Determine the [X, Y] coordinate at the center of the cell enclosing the given text.  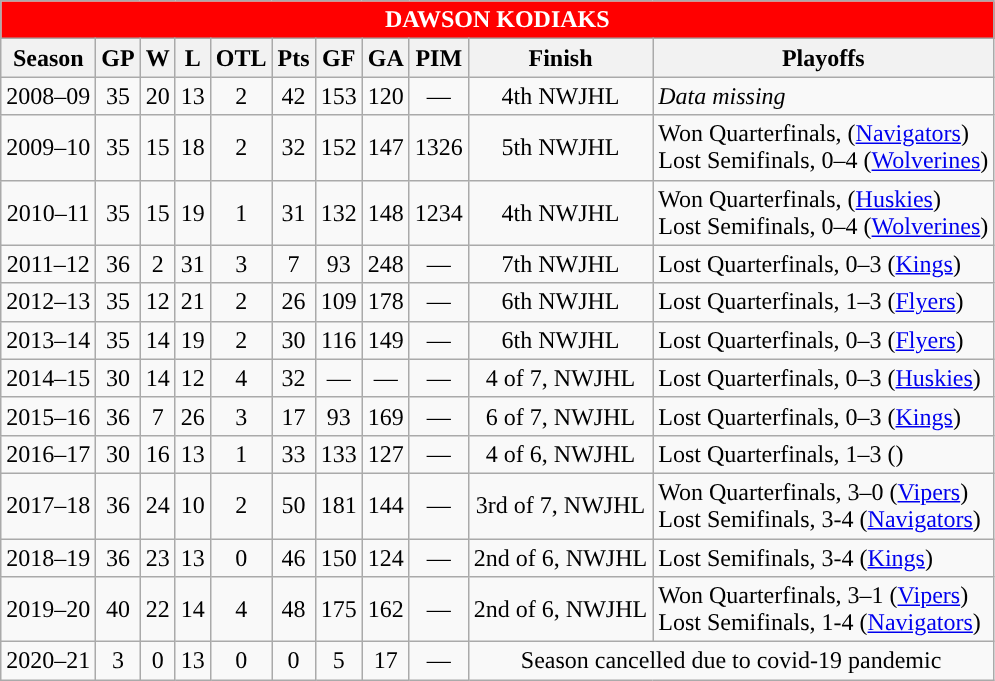
48 [294, 610]
2020–21 [48, 661]
162 [386, 610]
2014–15 [48, 378]
42 [294, 96]
5 [338, 661]
Season [48, 58]
Lost Quarterfinals, 0–3 (Flyers) [824, 340]
144 [386, 506]
181 [338, 506]
2018–19 [48, 557]
2019–20 [48, 610]
Playoffs [824, 58]
120 [386, 96]
Season cancelled due to covid-19 pandemic [730, 661]
OTL [241, 58]
2011–12 [48, 264]
10 [192, 506]
5th NWJHL [560, 148]
124 [386, 557]
Data missing [824, 96]
GA [386, 58]
40 [118, 610]
16 [158, 454]
6 of 7, NWJHL [560, 416]
DAWSON KODIAKS [498, 20]
109 [338, 302]
169 [386, 416]
1234 [438, 212]
Finish [560, 58]
7th NWJHL [560, 264]
2017–18 [48, 506]
2016–17 [48, 454]
Won Quarterfinals, (Navigators)Lost Semifinals, 0–4 (Wolverines) [824, 148]
152 [338, 148]
4 of 6, NWJHL [560, 454]
148 [386, 212]
Lost Quarterfinals, 1–3 () [824, 454]
132 [338, 212]
178 [386, 302]
2015–16 [48, 416]
Lost Quarterfinals, 0–3 (Huskies) [824, 378]
116 [338, 340]
PIM [438, 58]
147 [386, 148]
248 [386, 264]
4 of 7, NWJHL [560, 378]
33 [294, 454]
50 [294, 506]
Won Quarterfinals, 3–1 (Vipers)Lost Semifinals, 1-4 (Navigators) [824, 610]
2012–13 [48, 302]
Won Quarterfinals, 3–0 (Vipers)Lost Semifinals, 3-4 (Navigators) [824, 506]
2013–14 [48, 340]
2010–11 [48, 212]
149 [386, 340]
46 [294, 557]
1326 [438, 148]
20 [158, 96]
2009–10 [48, 148]
23 [158, 557]
2008–09 [48, 96]
24 [158, 506]
Lost Quarterfinals, 1–3 (Flyers) [824, 302]
127 [386, 454]
GF [338, 58]
Won Quarterfinals, (Huskies) Lost Semifinals, 0–4 (Wolverines) [824, 212]
133 [338, 454]
18 [192, 148]
175 [338, 610]
Lost Semifinals, 3-4 (Kings) [824, 557]
22 [158, 610]
3rd of 7, NWJHL [560, 506]
153 [338, 96]
L [192, 58]
21 [192, 302]
W [158, 58]
Pts [294, 58]
150 [338, 557]
GP [118, 58]
